Identify which cell holds the provided text, then report its (x, y) central coordinate. 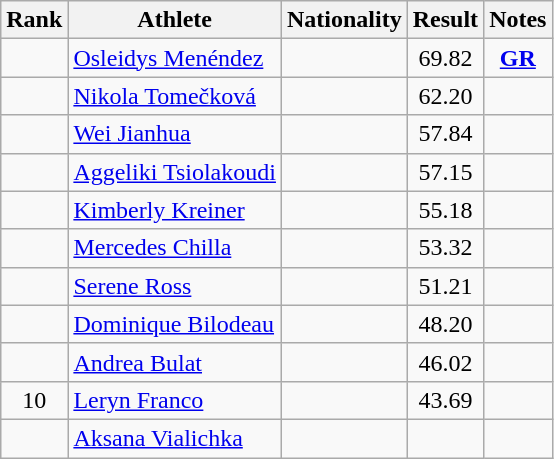
Nationality (344, 20)
Serene Ross (175, 286)
Nikola Tomečková (175, 96)
43.69 (445, 400)
Aksana Vialichka (175, 438)
48.20 (445, 324)
57.84 (445, 134)
Rank (34, 20)
57.15 (445, 172)
Aggeliki Tsiolakoudi (175, 172)
46.02 (445, 362)
Athlete (175, 20)
10 (34, 400)
Kimberly Kreiner (175, 210)
53.32 (445, 248)
Notes (518, 20)
Dominique Bilodeau (175, 324)
Result (445, 20)
Wei Jianhua (175, 134)
Leryn Franco (175, 400)
69.82 (445, 58)
55.18 (445, 210)
GR (518, 58)
62.20 (445, 96)
Osleidys Menéndez (175, 58)
Mercedes Chilla (175, 248)
Andrea Bulat (175, 362)
51.21 (445, 286)
